Detect which cell encompasses the target text, then output its (x, y) center coordinate. 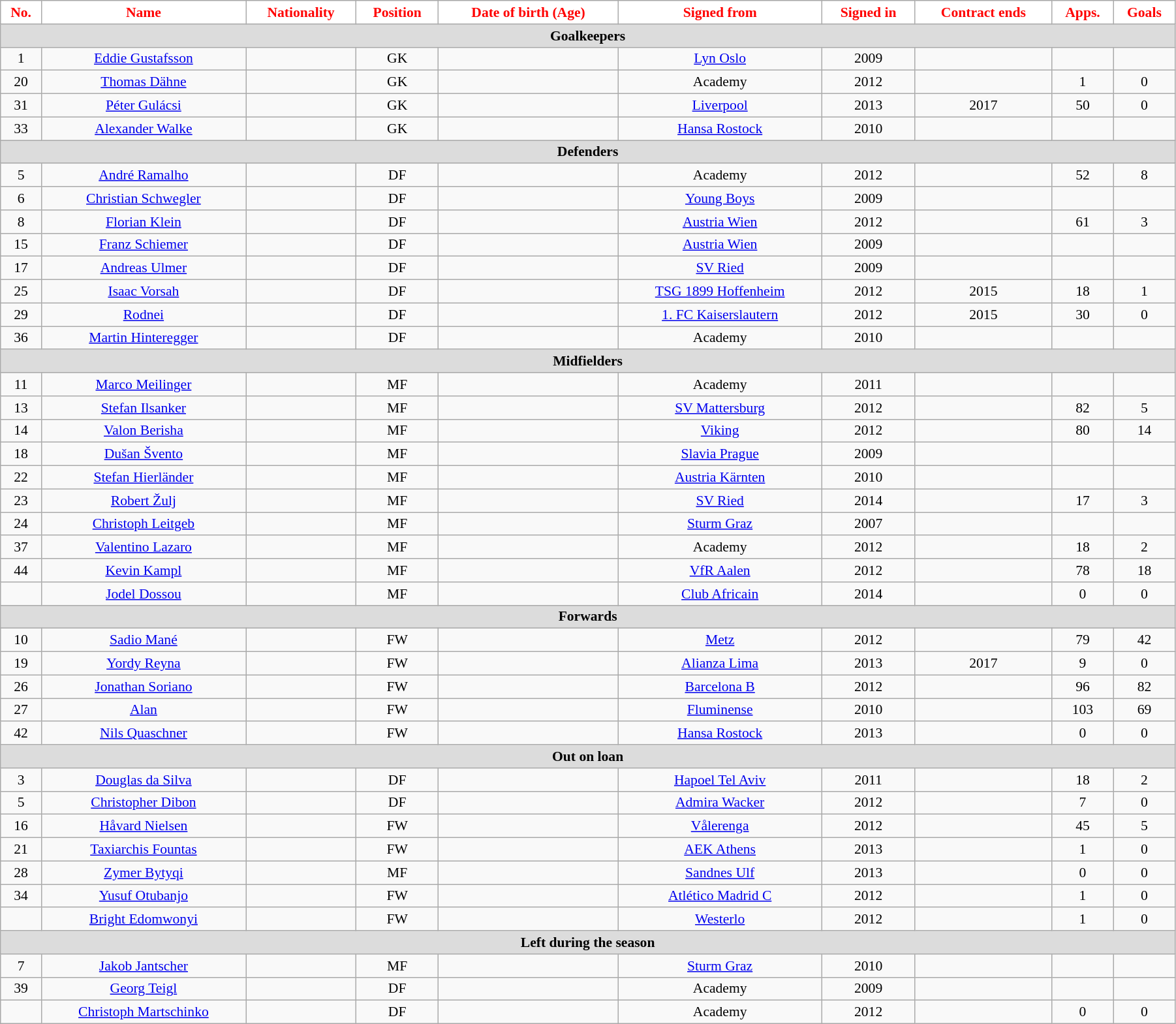
36 (21, 338)
11 (21, 384)
24 (21, 524)
103 (1083, 710)
29 (21, 315)
34 (21, 896)
Sandnes Ulf (720, 873)
Defenders (588, 152)
Austria Kärnten (720, 478)
Westerlo (720, 920)
37 (21, 548)
Alan (144, 710)
Midfielders (588, 362)
Zymer Bytyqi (144, 873)
Rodnei (144, 315)
Isaac Vorsah (144, 292)
10 (21, 640)
Viking (720, 431)
Stefan Hierländer (144, 478)
80 (1083, 431)
Georg Teigl (144, 989)
52 (1083, 176)
Position (397, 12)
Christian Schwegler (144, 198)
Name (144, 12)
Atlético Madrid C (720, 896)
25 (21, 292)
Robert Žulj (144, 501)
31 (21, 106)
Club Africain (720, 594)
Slavia Prague (720, 454)
Douglas da Silva (144, 780)
Date of birth (Age) (529, 12)
Apps. (1083, 12)
13 (21, 408)
44 (21, 570)
15 (21, 245)
50 (1083, 106)
Martin Hinteregger (144, 338)
Christopher Dibon (144, 803)
Sadio Mané (144, 640)
Goals (1144, 12)
Valon Berisha (144, 431)
Jodel Dossou (144, 594)
27 (21, 710)
61 (1083, 222)
Admira Wacker (720, 803)
20 (21, 82)
Nationality (300, 12)
Andreas Ulmer (144, 268)
30 (1083, 315)
SV Mattersburg (720, 408)
79 (1083, 640)
Valentino Lazaro (144, 548)
Jakob Jantscher (144, 966)
21 (21, 850)
Christoph Leitgeb (144, 524)
Franz Schiemer (144, 245)
Taxiarchis Fountas (144, 850)
Marco Meilinger (144, 384)
Yusuf Otubanjo (144, 896)
Håvard Nielsen (144, 826)
6 (21, 198)
22 (21, 478)
Young Boys (720, 198)
Lyn Oslo (720, 59)
Barcelona B (720, 687)
28 (21, 873)
No. (21, 12)
VfR Aalen (720, 570)
Yordy Reyna (144, 664)
Eddie Gustafsson (144, 59)
9 (1083, 664)
Nils Quaschner (144, 734)
1. FC Kaiserslautern (720, 315)
Stefan Ilsanker (144, 408)
Bright Edomwonyi (144, 920)
Thomas Dähne (144, 82)
16 (21, 826)
26 (21, 687)
Contract ends (983, 12)
Péter Gulácsi (144, 106)
Left during the season (588, 942)
Signed from (720, 12)
AEK Athens (720, 850)
Liverpool (720, 106)
Signed in (868, 12)
Florian Klein (144, 222)
Kevin Kampl (144, 570)
96 (1083, 687)
Fluminense (720, 710)
TSG 1899 Hoffenheim (720, 292)
23 (21, 501)
Alexander Walke (144, 129)
Alianza Lima (720, 664)
Goalkeepers (588, 36)
Vålerenga (720, 826)
Dušan Švento (144, 454)
Out on loan (588, 756)
Hapoel Tel Aviv (720, 780)
Metz (720, 640)
André Ramalho (144, 176)
Forwards (588, 617)
69 (1144, 710)
78 (1083, 570)
19 (21, 664)
33 (21, 129)
45 (1083, 826)
39 (21, 989)
Jonathan Soriano (144, 687)
Christoph Martschinko (144, 1012)
2007 (868, 524)
